Scan for the cell matching the given text and deliver its (x, y) coordinate at center. 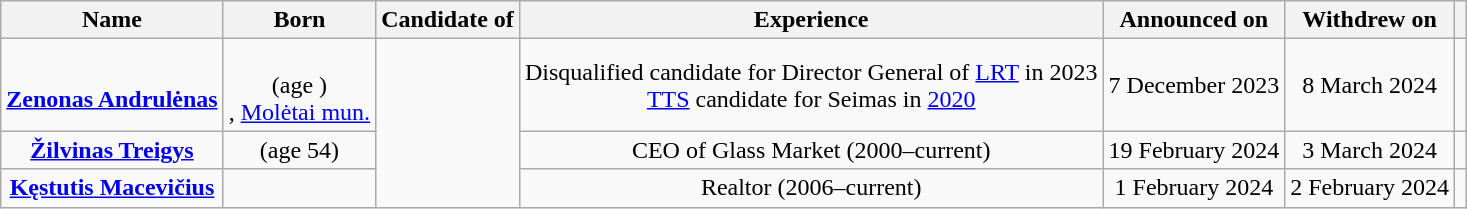
19 February 2024 (1194, 150)
Born (299, 20)
1 February 2024 (1194, 188)
Žilvinas Treigys (112, 150)
Withdrew on (1370, 20)
3 March 2024 (1370, 150)
Disqualified candidate for Director General of LRT in 2023TTS candidate for Seimas in 2020 (811, 85)
8 March 2024 (1370, 85)
Zenonas Andrulėnas (112, 85)
Name (112, 20)
2 February 2024 (1370, 188)
Realtor (2006–current) (811, 188)
Announced on (1194, 20)
Candidate of (448, 20)
(age 54) (299, 150)
Kęstutis Macevičius (112, 188)
Experience (811, 20)
(age ), Molėtai mun. (299, 85)
CEO of Glass Market (2000–current) (811, 150)
7 December 2023 (1194, 85)
